Return [x, y] of the center of cell containing provided text 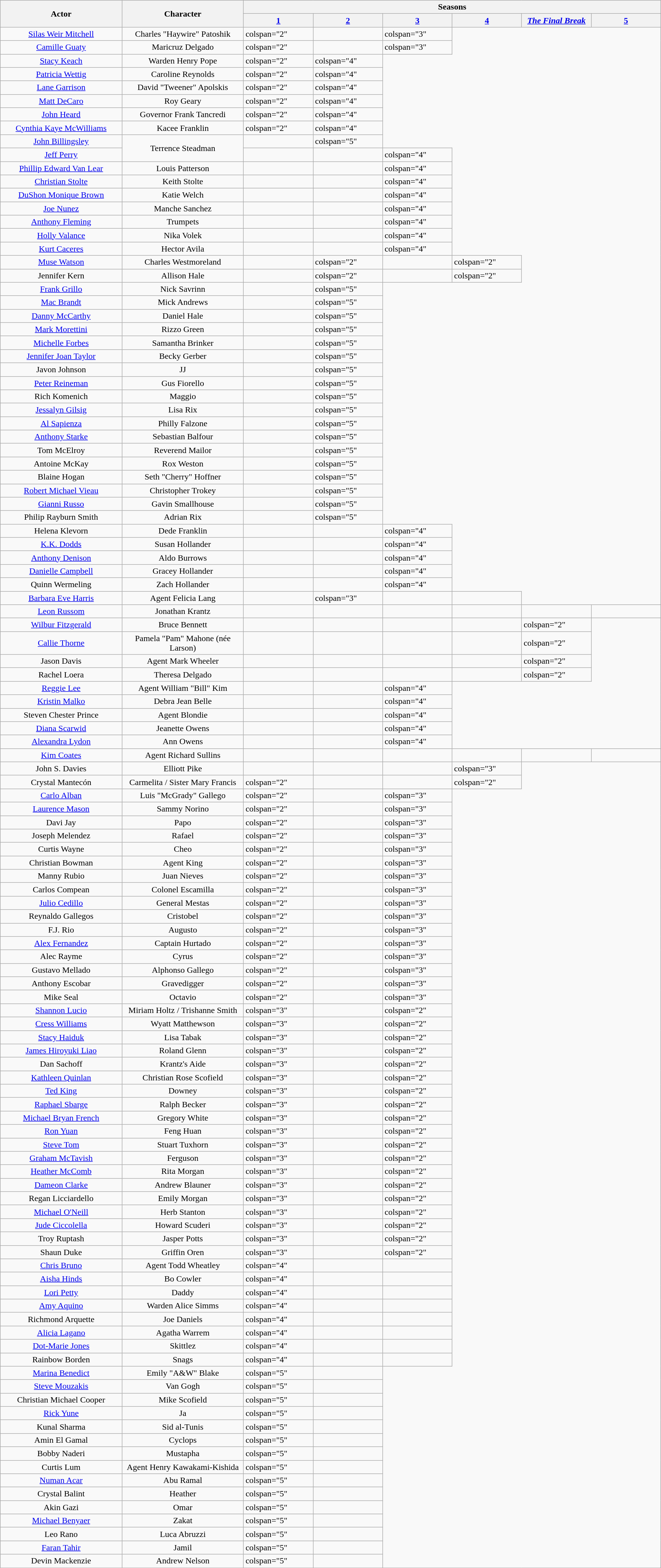
Shaun Duke [61, 1252]
Lisa Tabak [183, 1037]
Actor [61, 14]
Seasons [452, 7]
Juan Nieves [183, 876]
Agent Mark Wheeler [183, 661]
Al Sapienza [61, 423]
Snags [183, 1359]
Jamil [183, 1548]
Colonel Escamilla [183, 889]
Hector Avila [183, 249]
Jeanette Owens [183, 728]
Davi Jay [61, 822]
Julio Cedillo [61, 903]
Gianni Russo [61, 504]
Laurence Mason [61, 809]
John Heard [61, 114]
Rick Yune [61, 1413]
Feng Huan [183, 1131]
Manche Sanchez [183, 209]
Michael O'Neill [61, 1212]
Carmelita / Sister Mary Francis [183, 782]
Kristin Malko [61, 701]
Agent William "Bill" Kim [183, 688]
Ralph Becker [183, 1104]
Character [183, 14]
Joe Daniels [183, 1319]
Susan Hollander [183, 544]
F.J. Rio [61, 930]
Muse Watson [61, 262]
Warden Alice Simms [183, 1306]
Agent Richard Sullins [183, 755]
Leo Rano [61, 1534]
Joseph Melendez [61, 836]
Cyclops [183, 1440]
Katie Welch [183, 195]
Gravedigger [183, 983]
Reggie Lee [61, 688]
5 [626, 20]
Troy Ruptash [61, 1238]
Christian Bowman [61, 863]
2 [348, 20]
Christian Rose Scofield [183, 1078]
Van Gogh [183, 1386]
Anthony Starke [61, 437]
Jude Ciccolella [61, 1225]
Governor Frank Tancredi [183, 114]
Miriam Holtz / Trishanne Smith [183, 1010]
Alicia Lagano [61, 1333]
Gustavo Mellado [61, 970]
Holly Valance [61, 235]
Becky Gerber [183, 356]
Cynthia Kaye McWilliams [61, 128]
Ron Yuan [61, 1131]
Stacy Haiduk [61, 1037]
Gavin Smallhouse [183, 504]
Kacee Franklin [183, 128]
Steve Mouzakis [61, 1386]
Manny Rubio [61, 876]
Kathleen Quinlan [61, 1078]
Helena Klevorn [61, 531]
Bruce Bennett [183, 625]
Christian Michael Cooper [61, 1400]
Devin Mackenzie [61, 1561]
Danny McCarthy [61, 316]
3 [417, 20]
Elliott Pike [183, 768]
Mike Scofield [183, 1400]
Regan Licciardello [61, 1198]
Roland Glenn [183, 1051]
Aldo Burrows [183, 557]
Charles Westmoreland [183, 262]
Agent Henry Kawakami-Kishida [183, 1467]
Christopher Trokey [183, 490]
Agent Todd Wheatley [183, 1266]
Mike Seal [61, 997]
Rizzo Green [183, 329]
Heather McComb [61, 1171]
Jennifer Kern [61, 276]
Adrian Rix [183, 517]
Heather [183, 1494]
Rita Morgan [183, 1171]
K.K. Dodds [61, 544]
David "Tweener" Apolskis [183, 88]
Tom McElroy [61, 450]
Michelle Forbes [61, 343]
Ted King [61, 1091]
Alec Rayme [61, 957]
Graham McTavish [61, 1158]
Dot-Marie Jones [61, 1346]
Charles "Haywire" Patoshik [183, 34]
Jeff Perry [61, 155]
Danielle Campbell [61, 571]
Richmond Arquette [61, 1319]
Phillip Edward Van Lear [61, 168]
Octavio [183, 997]
Stacy Keach [61, 61]
Faran Tahir [61, 1548]
Sebastian Balfour [183, 437]
Diana Scarwid [61, 728]
Andrew Blauner [183, 1185]
Mac Brandt [61, 302]
Curtis Wayne [61, 849]
Bobby Naderi [61, 1453]
Terrence Steadman [183, 148]
Nika Volek [183, 235]
Sid al-Tunis [183, 1427]
Shannon Lucio [61, 1010]
Maggio [183, 397]
Emily Morgan [183, 1198]
Herb Stanton [183, 1212]
Dameon Clarke [61, 1185]
Leon Russom [61, 611]
Michael Benyaer [61, 1521]
Jasper Potts [183, 1238]
Jennifer Joan Taylor [61, 356]
James Hiroyuki Liao [61, 1051]
Daddy [183, 1292]
Seth "Cherry" Hoffner [183, 477]
Krantz's Aide [183, 1064]
Luis "McGrady" Gallego [183, 795]
Philip Rayburn Smith [61, 517]
Luca Abruzzi [183, 1534]
Carlo Alban [61, 795]
Michael Bryan French [61, 1118]
Theresa Delgado [183, 675]
4 [487, 20]
Rainbow Borden [61, 1359]
Crystal Balint [61, 1494]
Matt DeCaro [61, 101]
Blaine Hogan [61, 477]
Ja [183, 1413]
Javon Johnson [61, 369]
Dan Sachoff [61, 1064]
Christian Stolte [61, 182]
Ann Owens [183, 742]
Callie Thorne [61, 643]
Philly Falzone [183, 423]
Papo [183, 822]
Jessalyn Gilsig [61, 410]
1 [278, 20]
Nick Savrinn [183, 289]
Downey [183, 1091]
Steven Chester Prince [61, 715]
Marina Benedict [61, 1373]
Rox Weston [183, 464]
Amy Aquino [61, 1306]
JJ [183, 369]
Antoine McKay [61, 464]
Daniel Hale [183, 316]
Stuart Tuxhorn [183, 1145]
John S. Davies [61, 768]
Pamela "Pam" Mahone (née Larson) [183, 643]
Alexandra Lydon [61, 742]
Roy Geary [183, 101]
Abu Ramal [183, 1480]
Agent Felicia Lang [183, 598]
Keith Stolte [183, 182]
Mustapha [183, 1453]
Gregory White [183, 1118]
Frank Grillo [61, 289]
Chris Bruno [61, 1266]
Emily "A&W" Blake [183, 1373]
Agatha Warrem [183, 1333]
Curtis Lum [61, 1467]
Warden Henry Pope [183, 61]
Andrew Nelson [183, 1561]
Samantha Brinker [183, 343]
Debra Jean Belle [183, 701]
General Mestas [183, 903]
Jason Davis [61, 661]
Raphael Sbarge [61, 1104]
Robert Michael Vieau [61, 490]
Rafael [183, 836]
Lisa Rix [183, 410]
Augusto [183, 930]
Cristobel [183, 916]
Akin Gazi [61, 1507]
Captain Hurtado [183, 943]
Alphonso Gallego [183, 970]
Camille Guaty [61, 47]
Cheo [183, 849]
Gracey Hollander [183, 571]
Wilbur Fitzgerald [61, 625]
Trumpets [183, 222]
Anthony Denison [61, 557]
Anthony Fleming [61, 222]
Griffin Oren [183, 1252]
Zakat [183, 1521]
Barbara Eve Harris [61, 598]
DuShon Monique Brown [61, 195]
Crystal Mantecón [61, 782]
Reynaldo Gallegos [61, 916]
Bo Cowler [183, 1279]
Mick Andrews [183, 302]
Kim Coates [61, 755]
Cress Williams [61, 1024]
Joe Nunez [61, 209]
Silas Weir Mitchell [61, 34]
Numan Acar [61, 1480]
Reverend Mailor [183, 450]
Aisha Hinds [61, 1279]
Agent Blondie [183, 715]
Gus Fiorello [183, 383]
Omar [183, 1507]
Kurt Caceres [61, 249]
Lane Garrison [61, 88]
Mark Morettini [61, 329]
Amin El Gamal [61, 1440]
Allison Hale [183, 276]
Zach Hollander [183, 584]
Alex Fernandez [61, 943]
Peter Reineman [61, 383]
Maricruz Delgado [183, 47]
Wyatt Matthewson [183, 1024]
Rich Komenich [61, 397]
Anthony Escobar [61, 983]
Cyrus [183, 957]
Sammy Norino [183, 809]
Steve Tom [61, 1145]
Agent King [183, 863]
Howard Scuderi [183, 1225]
The Final Break [556, 20]
Carlos Compean [61, 889]
Caroline Reynolds [183, 74]
Rachel Loera [61, 675]
John Billingsley [61, 141]
Patricia Wettig [61, 74]
Skittlez [183, 1346]
Quinn Wermeling [61, 584]
Kunal Sharma [61, 1427]
Ferguson [183, 1158]
Dede Franklin [183, 531]
Jonathan Krantz [183, 611]
Lori Petty [61, 1292]
Louis Patterson [183, 168]
